Capture the cell that displays the provided text and extract its (x, y) central coordinate. 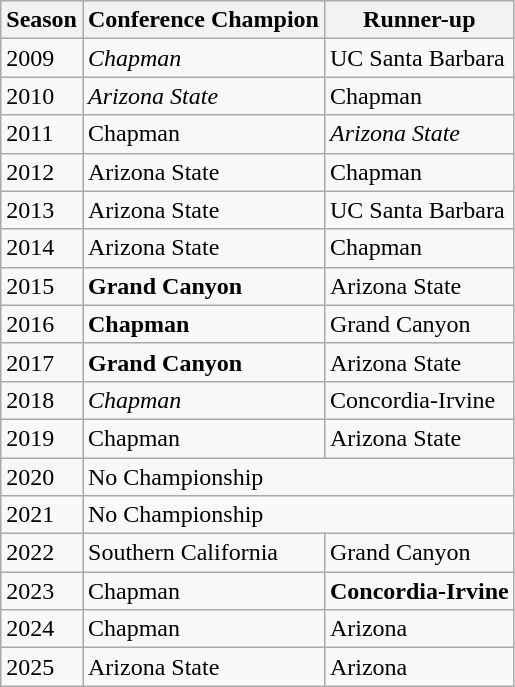
2016 (42, 324)
2017 (42, 362)
2025 (42, 667)
Conference Champion (203, 20)
Runner-up (419, 20)
Season (42, 20)
2020 (42, 477)
Southern California (203, 553)
2012 (42, 172)
2010 (42, 96)
2009 (42, 58)
2022 (42, 553)
2015 (42, 286)
2024 (42, 629)
2021 (42, 515)
2013 (42, 210)
2019 (42, 438)
2023 (42, 591)
2018 (42, 400)
2014 (42, 248)
2011 (42, 134)
